Determine the (X, Y) coordinate at the center of the cell enclosing the given text.  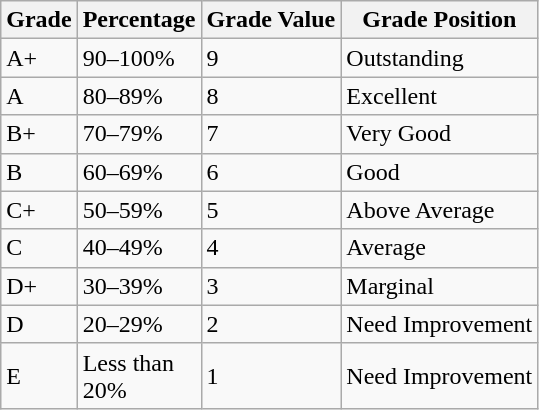
Grade Value (271, 20)
Very Good (440, 134)
50–59% (139, 210)
40–49% (139, 248)
Less than20% (139, 376)
60–69% (139, 172)
Good (440, 172)
D (39, 324)
3 (271, 286)
Marginal (440, 286)
6 (271, 172)
A+ (39, 58)
Above Average (440, 210)
2 (271, 324)
9 (271, 58)
B (39, 172)
30–39% (139, 286)
Grade Position (440, 20)
A (39, 96)
Average (440, 248)
90–100% (139, 58)
Grade (39, 20)
Outstanding (440, 58)
70–79% (139, 134)
Percentage (139, 20)
5 (271, 210)
20–29% (139, 324)
B+ (39, 134)
8 (271, 96)
4 (271, 248)
80–89% (139, 96)
D+ (39, 286)
C (39, 248)
Excellent (440, 96)
1 (271, 376)
7 (271, 134)
C+ (39, 210)
E (39, 376)
